Capture the cell that displays the provided text and extract its (x, y) central coordinate. 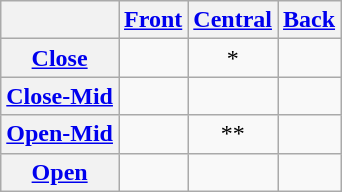
Back (310, 20)
** (233, 134)
Close-Mid (60, 96)
Front (152, 20)
Open-Mid (60, 134)
Open (60, 172)
Central (233, 20)
* (233, 58)
Close (60, 58)
